For the text-containing cell, return its midpoint in [X, Y] coordinate format. 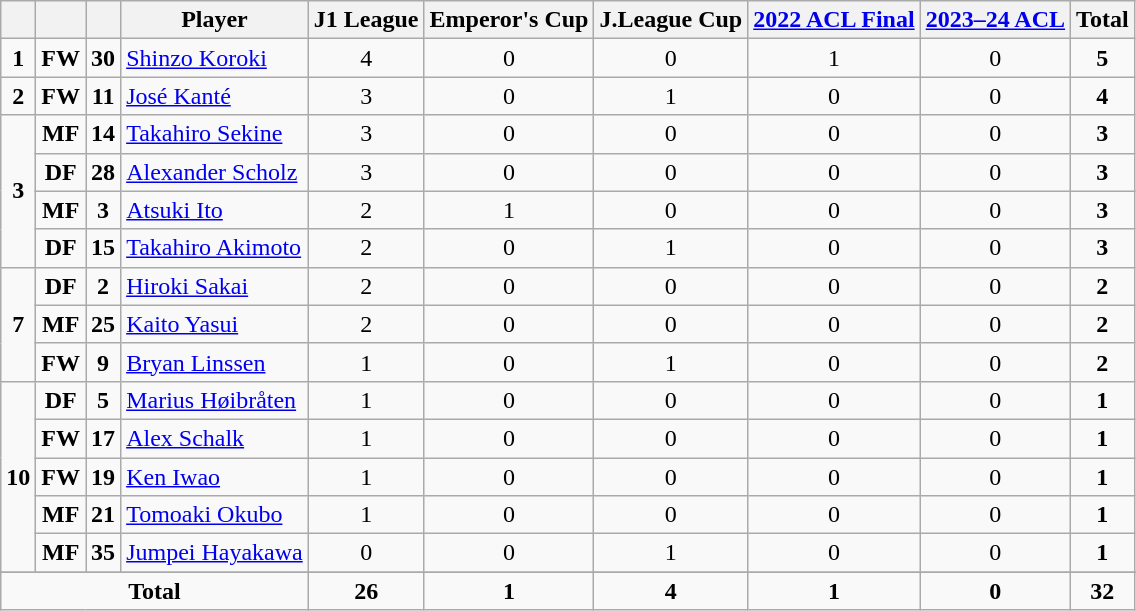
Player [215, 20]
7 [18, 324]
9 [104, 362]
28 [104, 172]
Atsuki Ito [215, 210]
J.League Cup [671, 20]
10 [18, 476]
Alex Schalk [215, 438]
14 [104, 134]
11 [104, 96]
30 [104, 58]
17 [104, 438]
2023–24 ACL [995, 20]
15 [104, 248]
Bryan Linssen [215, 362]
Takahiro Akimoto [215, 248]
19 [104, 477]
2022 ACL Final [834, 20]
32 [1103, 591]
35 [104, 553]
J1 League [366, 20]
Emperor's Cup [509, 20]
25 [104, 324]
Alexander Scholz [215, 172]
21 [104, 515]
26 [366, 591]
Shinzo Koroki [215, 58]
Takahiro Sekine [215, 134]
Marius Høibråten [215, 400]
Hiroki Sakai [215, 286]
José Kanté [215, 96]
Ken Iwao [215, 477]
Jumpei Hayakawa [215, 553]
Kaito Yasui [215, 324]
Tomoaki Okubo [215, 515]
